Find where the given text appears and provide that cell's center as (X, Y) coordinate. 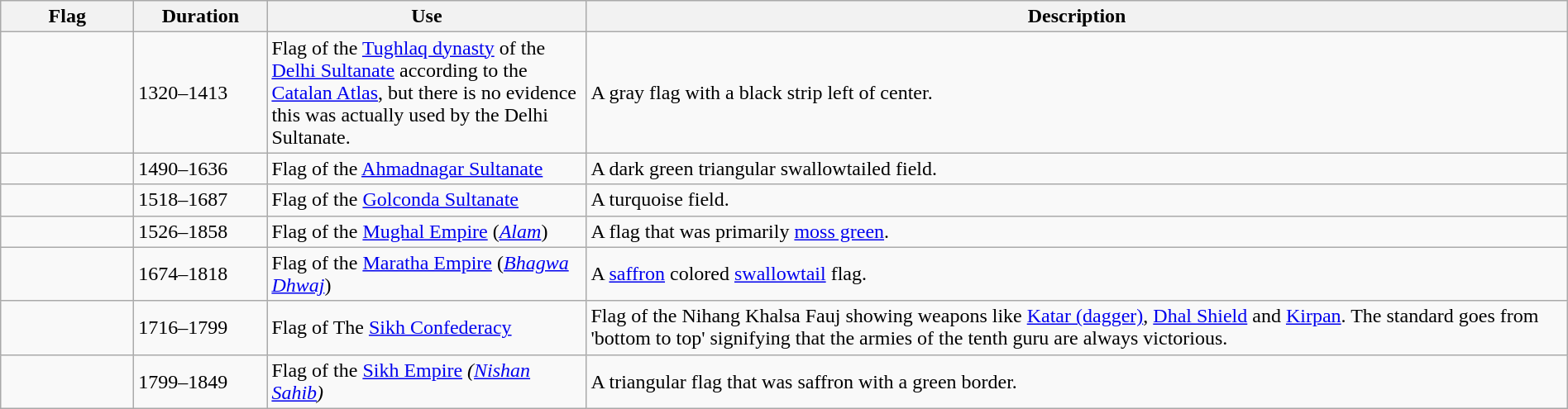
A gray flag with a black strip left of center. (1077, 93)
Flag of the Maratha Empire (Bhagwa Dhwaj) (427, 274)
1799–1849 (200, 382)
1526–1858 (200, 231)
1716–1799 (200, 327)
1518–1687 (200, 200)
A dark green triangular swallowtailed field. (1077, 169)
Flag (68, 17)
1490–1636 (200, 169)
A flag that was primarily moss green. (1077, 231)
Flag of the Sikh Empire (Nishan Sahib) (427, 382)
1320–1413 (200, 93)
Description (1077, 17)
Flag of The Sikh Confederacy (427, 327)
Flag of the Golconda Sultanate (427, 200)
A saffron colored swallowtail flag. (1077, 274)
A triangular flag that was saffron with a green border. (1077, 382)
Duration (200, 17)
Use (427, 17)
Flag of the Mughal Empire (Alam) (427, 231)
A turquoise field. (1077, 200)
Flag of the Ahmadnagar Sultanate (427, 169)
1674–1818 (200, 274)
